Capture the cell that displays the provided text and extract its (x, y) central coordinate. 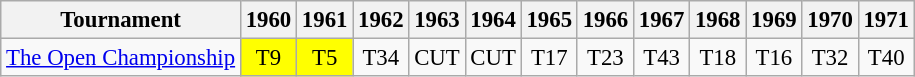
T16 (774, 58)
1966 (605, 20)
T40 (886, 58)
T18 (718, 58)
T32 (830, 58)
1970 (830, 20)
The Open Championship (121, 58)
1963 (437, 20)
1971 (886, 20)
1962 (381, 20)
1961 (325, 20)
1968 (718, 20)
1969 (774, 20)
T34 (381, 58)
T5 (325, 58)
1960 (268, 20)
Tournament (121, 20)
T43 (661, 58)
1964 (493, 20)
1965 (549, 20)
T9 (268, 58)
1967 (661, 20)
T17 (549, 58)
T23 (605, 58)
